Provide the (x, y) coordinate of the cell's center where the given text is located.  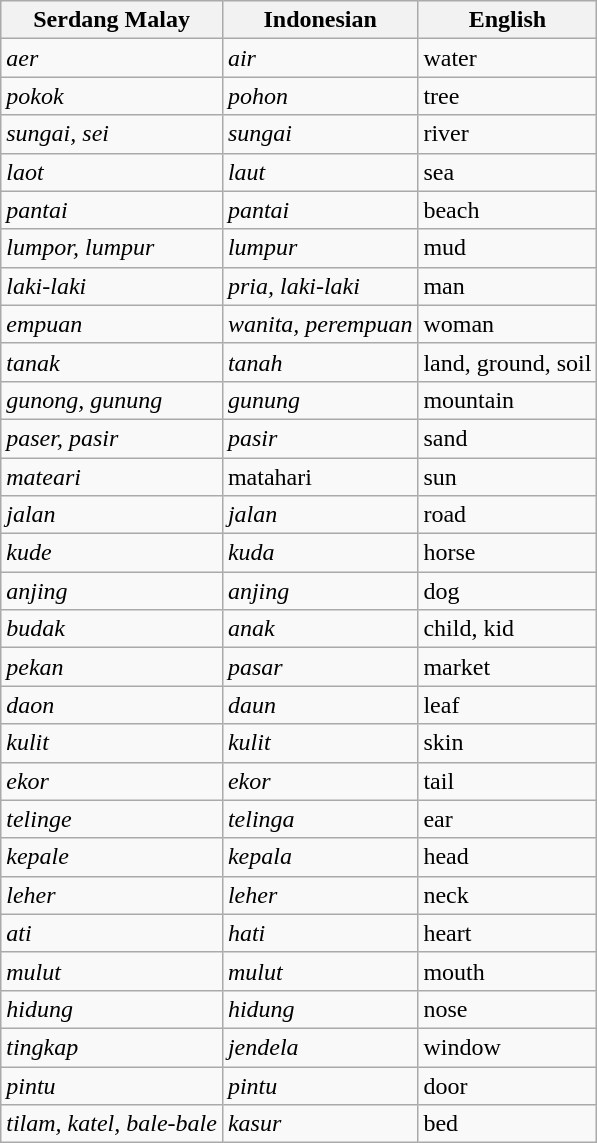
pekan (112, 667)
pohon (320, 96)
daun (320, 705)
empuan (112, 324)
lumpur (320, 248)
laki-laki (112, 286)
English (508, 20)
water (508, 58)
tingkap (112, 1047)
mountain (508, 400)
ati (112, 933)
gunong, gunung (112, 400)
wanita, perempuan (320, 324)
kuda (320, 553)
pasir (320, 438)
laot (112, 172)
mateari (112, 477)
tail (508, 781)
aer (112, 58)
sand (508, 438)
pria, laki-laki (320, 286)
man (508, 286)
Serdang Malay (112, 20)
skin (508, 743)
air (320, 58)
gunung (320, 400)
heart (508, 933)
nose (508, 1009)
mud (508, 248)
neck (508, 895)
telinge (112, 819)
daon (112, 705)
anak (320, 629)
matahari (320, 477)
mouth (508, 971)
head (508, 857)
sungai (320, 134)
kasur (320, 1124)
door (508, 1085)
paser, pasir (112, 438)
river (508, 134)
beach (508, 210)
Indonesian (320, 20)
woman (508, 324)
laut (320, 172)
sea (508, 172)
budak (112, 629)
hati (320, 933)
road (508, 515)
tanah (320, 362)
window (508, 1047)
pasar (320, 667)
dog (508, 591)
sungai, sei (112, 134)
kepala (320, 857)
bed (508, 1124)
land, ground, soil (508, 362)
pokok (112, 96)
leaf (508, 705)
sun (508, 477)
tanak (112, 362)
child, kid (508, 629)
jendela (320, 1047)
telinga (320, 819)
tilam, katel, bale-bale (112, 1124)
horse (508, 553)
market (508, 667)
lumpor, lumpur (112, 248)
kude (112, 553)
tree (508, 96)
kepale (112, 857)
ear (508, 819)
